Extract the (x, y) coordinate from the center of the cell holding the provided text.  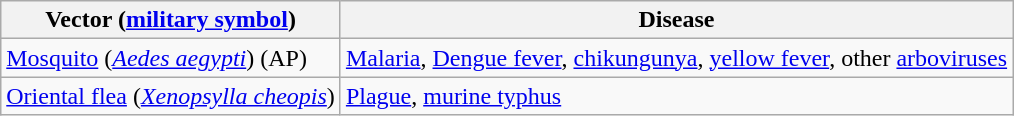
Plague, murine typhus (676, 96)
Vector (military symbol) (171, 20)
Oriental flea (Xenopsylla cheopis) (171, 96)
Malaria, Dengue fever, chikungunya, yellow fever, other arboviruses (676, 58)
Disease (676, 20)
Mosquito (Aedes aegypti) (AP) (171, 58)
